Detect which cell encompasses the target text, then output its [X, Y] center coordinate. 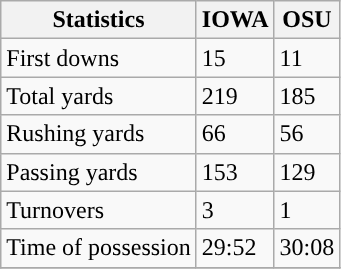
3 [235, 210]
29:52 [235, 248]
66 [235, 134]
56 [307, 134]
15 [235, 58]
Rushing yards [99, 134]
129 [307, 172]
Time of possession [99, 248]
30:08 [307, 248]
Statistics [99, 20]
IOWA [235, 20]
185 [307, 96]
153 [235, 172]
11 [307, 58]
Passing yards [99, 172]
OSU [307, 20]
Turnovers [99, 210]
219 [235, 96]
First downs [99, 58]
1 [307, 210]
Total yards [99, 96]
